Output the [x, y] coordinate of the center of the cell containing the given text.  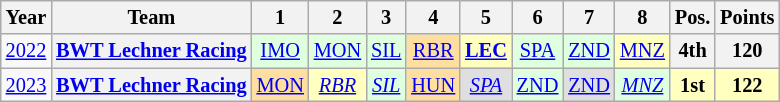
7 [589, 17]
1 [280, 17]
2 [338, 17]
4th [692, 51]
122 [747, 85]
2022 [26, 51]
LEC [486, 51]
5 [486, 17]
1st [692, 85]
120 [747, 51]
Pos. [692, 17]
Points [747, 17]
4 [433, 17]
Team [151, 17]
8 [642, 17]
IMO [280, 51]
Year [26, 17]
3 [386, 17]
HUN [433, 85]
2023 [26, 85]
6 [538, 17]
